Scan for the cell matching the given text and deliver its (x, y) coordinate at center. 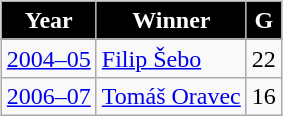
2006–07 (48, 96)
16 (264, 96)
Winner (171, 20)
G (264, 20)
Filip Šebo (171, 58)
Year (48, 20)
Tomáš Oravec (171, 96)
22 (264, 58)
2004–05 (48, 58)
